Locate the cell with the specified text and output its [X, Y] center coordinate. 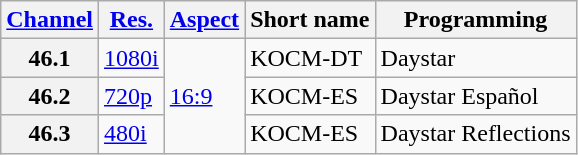
Programming [476, 20]
46.2 [50, 96]
46.3 [50, 134]
Daystar [476, 58]
16:9 [204, 96]
Res. [132, 20]
Aspect [204, 20]
46.1 [50, 58]
Channel [50, 20]
480i [132, 134]
Short name [310, 20]
720p [132, 96]
KOCM-DT [310, 58]
1080i [132, 58]
Daystar Reflections [476, 134]
Daystar Español [476, 96]
